Extract the (X, Y) coordinate from the center of the cell holding the provided text.  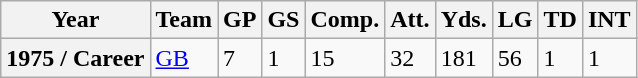
TD (560, 20)
Yds. (464, 20)
56 (515, 58)
Team (184, 20)
GB (184, 58)
GS (284, 20)
Att. (410, 20)
INT (609, 20)
32 (410, 58)
15 (345, 58)
7 (240, 58)
GP (240, 20)
Comp. (345, 20)
Year (76, 20)
1975 / Career (76, 58)
181 (464, 58)
LG (515, 20)
